Provide the [x, y] coordinate of the cell's center where the given text is located.  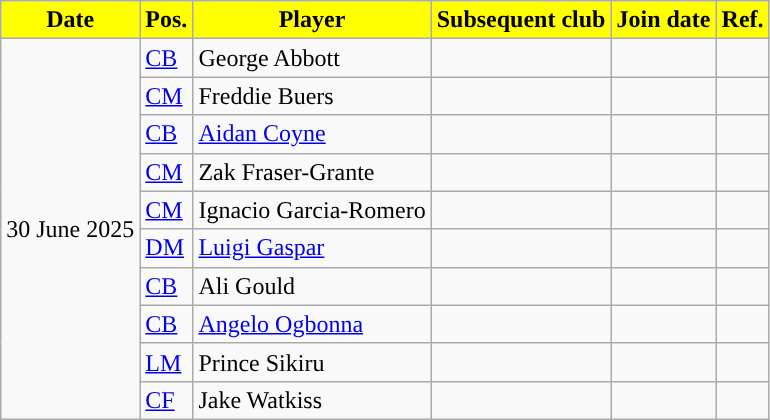
Freddie Buers [312, 96]
Pos. [166, 20]
Luigi Gaspar [312, 248]
DM [166, 248]
Join date [664, 20]
Ref. [742, 20]
George Abbott [312, 58]
Date [70, 20]
Ignacio Garcia-Romero [312, 210]
Aidan Coyne [312, 134]
Prince Sikiru [312, 362]
CF [166, 400]
Jake Watkiss [312, 400]
Zak Fraser-Grante [312, 172]
Subsequent club [521, 20]
30 June 2025 [70, 230]
Ali Gould [312, 286]
Angelo Ogbonna [312, 324]
LM [166, 362]
Player [312, 20]
